Identify which cell holds the provided text, then report its [x, y] central coordinate. 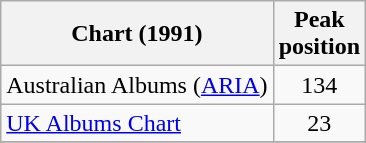
Chart (1991) [137, 34]
23 [319, 123]
Australian Albums (ARIA) [137, 85]
UK Albums Chart [137, 123]
134 [319, 85]
Peakposition [319, 34]
